Return the [x, y] coordinate for the center point of the cell that contains the specified text.  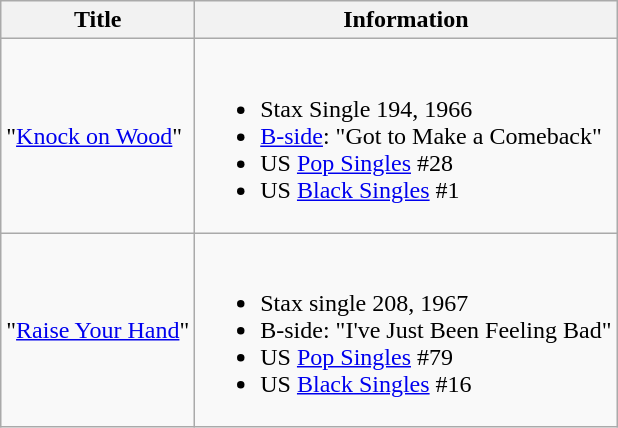
Stax Single 194, 1966B-side: "Got to Make a Comeback"US Pop Singles #28US Black Singles #1 [406, 136]
Information [406, 20]
"Knock on Wood" [98, 136]
"Raise Your Hand" [98, 330]
Stax single 208, 1967B-side: "I've Just Been Feeling Bad"US Pop Singles #79US Black Singles #16 [406, 330]
Title [98, 20]
